Find where the given text appears and provide that cell's center as [X, Y] coordinate. 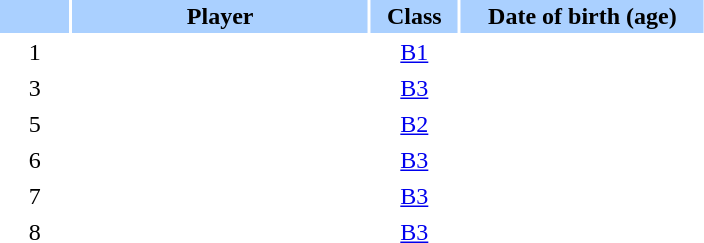
5 [34, 124]
B1 [414, 52]
B2 [414, 124]
7 [34, 196]
3 [34, 88]
Date of birth (age) [582, 16]
1 [34, 52]
6 [34, 160]
Class [414, 16]
Player [220, 16]
